Detect which cell encompasses the target text, then output its [X, Y] center coordinate. 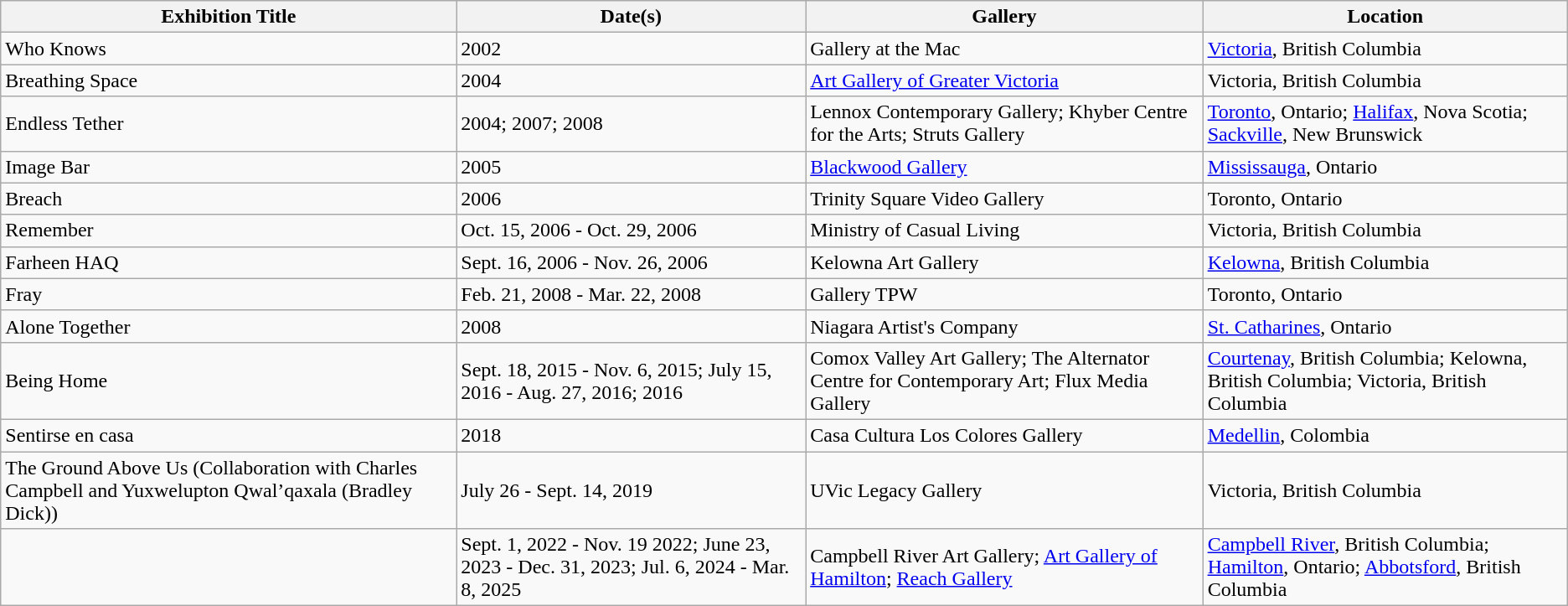
Courtenay, British Columbia; Kelowna, British Columbia; Victoria, British Columbia [1385, 381]
Casa Cultura Los Colores Gallery [1004, 435]
2006 [632, 199]
Campbell River, British Columbia; Hamilton, Ontario; Abbotsford, British Columbia [1385, 567]
St. Catharines, Ontario [1385, 326]
Feb. 21, 2008 - Mar. 22, 2008 [632, 294]
2005 [632, 167]
Mississauga, Ontario [1385, 167]
Location [1385, 17]
Gallery [1004, 17]
Date(s) [632, 17]
Remember [229, 230]
Kelowna Art Gallery [1004, 262]
Gallery at the Mac [1004, 49]
Image Bar [229, 167]
Kelowna, British Columbia [1385, 262]
Toronto, Ontario; Halifax, Nova Scotia; Sackville, New Brunswick [1385, 124]
Sept. 16, 2006 - Nov. 26, 2006 [632, 262]
Sentirse en casa [229, 435]
2004; 2007; 2008 [632, 124]
Sept. 18, 2015 - Nov. 6, 2015; July 15, 2016 - Aug. 27, 2016; 2016 [632, 381]
Oct. 15, 2006 - Oct. 29, 2006 [632, 230]
Breach [229, 199]
Endless Tether [229, 124]
2002 [632, 49]
Fray [229, 294]
Being Home [229, 381]
Comox Valley Art Gallery; The Alternator Centre for Contemporary Art; Flux Media Gallery [1004, 381]
2004 [632, 80]
Exhibition Title [229, 17]
Sept. 1, 2022 - Nov. 19 2022; June 23, 2023 - Dec. 31, 2023; Jul. 6, 2024 - Mar. 8, 2025 [632, 567]
Trinity Square Video Gallery [1004, 199]
2018 [632, 435]
Ministry of Casual Living [1004, 230]
Farheen HAQ [229, 262]
2008 [632, 326]
The Ground Above Us (Collaboration with Charles Campbell and Yuxwelupton Qwal’qaxala (Bradley Dick)) [229, 489]
Alone Together [229, 326]
Breathing Space [229, 80]
Medellin, Colombia [1385, 435]
Lennox Contemporary Gallery; Khyber Centre for the Arts; Struts Gallery [1004, 124]
July 26 - Sept. 14, 2019 [632, 489]
Blackwood Gallery [1004, 167]
Art Gallery of Greater Victoria [1004, 80]
Gallery TPW [1004, 294]
UVic Legacy Gallery [1004, 489]
Niagara Artist's Company [1004, 326]
Campbell River Art Gallery; Art Gallery of Hamilton; Reach Gallery [1004, 567]
Who Knows [229, 49]
